Identify which cell holds the provided text, then report its [X, Y] central coordinate. 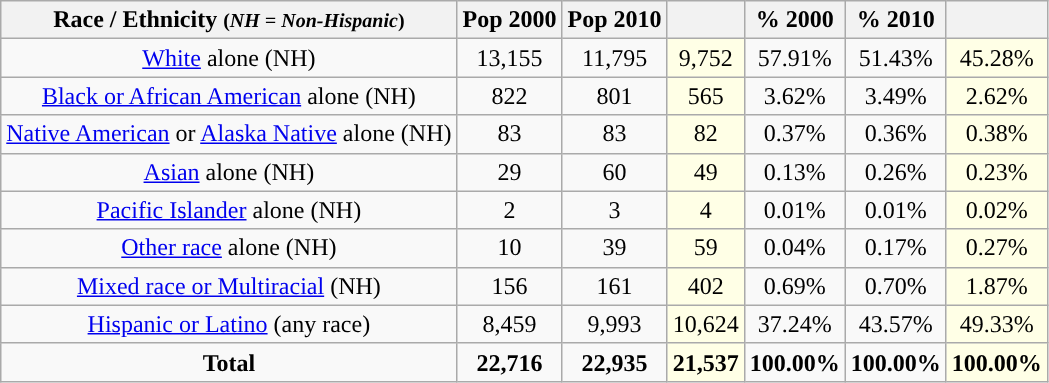
0.02% [996, 210]
11,795 [614, 58]
1.87% [996, 286]
0.37% [794, 134]
3.49% [896, 96]
3 [614, 210]
49 [706, 172]
0.27% [996, 248]
161 [614, 286]
2 [510, 210]
Asian alone (NH) [229, 172]
37.24% [794, 324]
% 2010 [896, 20]
822 [510, 96]
4 [706, 210]
Pacific Islander alone (NH) [229, 210]
49.33% [996, 324]
White alone (NH) [229, 58]
0.17% [896, 248]
43.57% [896, 324]
39 [614, 248]
% 2000 [794, 20]
Pop 2000 [510, 20]
Hispanic or Latino (any race) [229, 324]
402 [706, 286]
59 [706, 248]
9,993 [614, 324]
156 [510, 286]
51.43% [896, 58]
Native American or Alaska Native alone (NH) [229, 134]
Pop 2010 [614, 20]
8,459 [510, 324]
13,155 [510, 58]
0.69% [794, 286]
Total [229, 362]
801 [614, 96]
Other race alone (NH) [229, 248]
0.26% [896, 172]
2.62% [996, 96]
22,716 [510, 362]
57.91% [794, 58]
21,537 [706, 362]
82 [706, 134]
10,624 [706, 324]
45.28% [996, 58]
0.70% [896, 286]
29 [510, 172]
Black or African American alone (NH) [229, 96]
0.36% [896, 134]
Mixed race or Multiracial (NH) [229, 286]
3.62% [794, 96]
60 [614, 172]
22,935 [614, 362]
0.13% [794, 172]
565 [706, 96]
0.23% [996, 172]
0.38% [996, 134]
10 [510, 248]
Race / Ethnicity (NH = Non-Hispanic) [229, 20]
0.04% [794, 248]
9,752 [706, 58]
